Provide the (X, Y) coordinate of the cell's center where the given text is located.  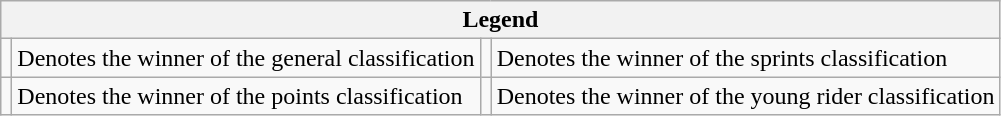
Denotes the winner of the general classification (246, 58)
Legend (500, 20)
Denotes the winner of the sprints classification (746, 58)
Denotes the winner of the young rider classification (746, 96)
Denotes the winner of the points classification (246, 96)
